From the cell containing the given text, extract its center point as [X, Y] coordinate. 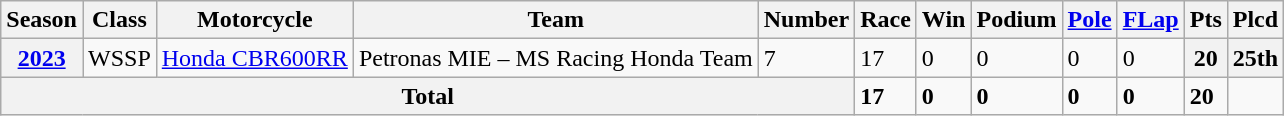
WSSP [119, 58]
25th [1255, 58]
Pole [1090, 20]
2023 [42, 58]
Class [119, 20]
FLap [1150, 20]
Podium [1016, 20]
Race [886, 20]
Honda CBR600RR [254, 58]
Season [42, 20]
Team [556, 20]
Win [944, 20]
Pts [1206, 20]
Plcd [1255, 20]
Motorcycle [254, 20]
Petronas MIE – MS Racing Honda Team [556, 58]
7 [806, 58]
Number [806, 20]
Total [428, 96]
